Return the [x, y] coordinate for the center point of the cell that contains the specified text.  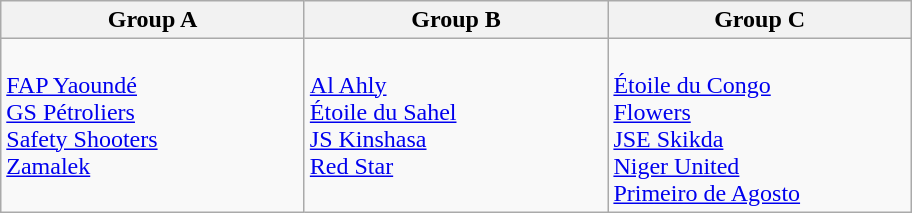
FAP Yaoundé GS Pétroliers Safety Shooters Zamalek [153, 126]
Group A [153, 20]
Group C [760, 20]
Al Ahly Étoile du Sahel JS Kinshasa Red Star [456, 126]
Group B [456, 20]
Étoile du Congo Flowers JSE Skikda Niger United Primeiro de Agosto [760, 126]
